From the cell containing the given text, extract its center point as (X, Y) coordinate. 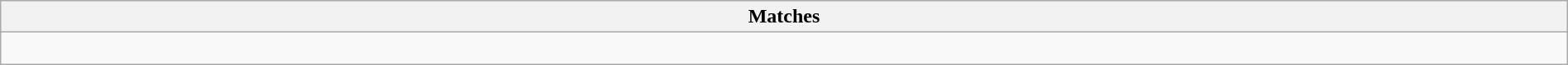
Matches (784, 17)
